Capture the cell that displays the provided text and extract its (x, y) central coordinate. 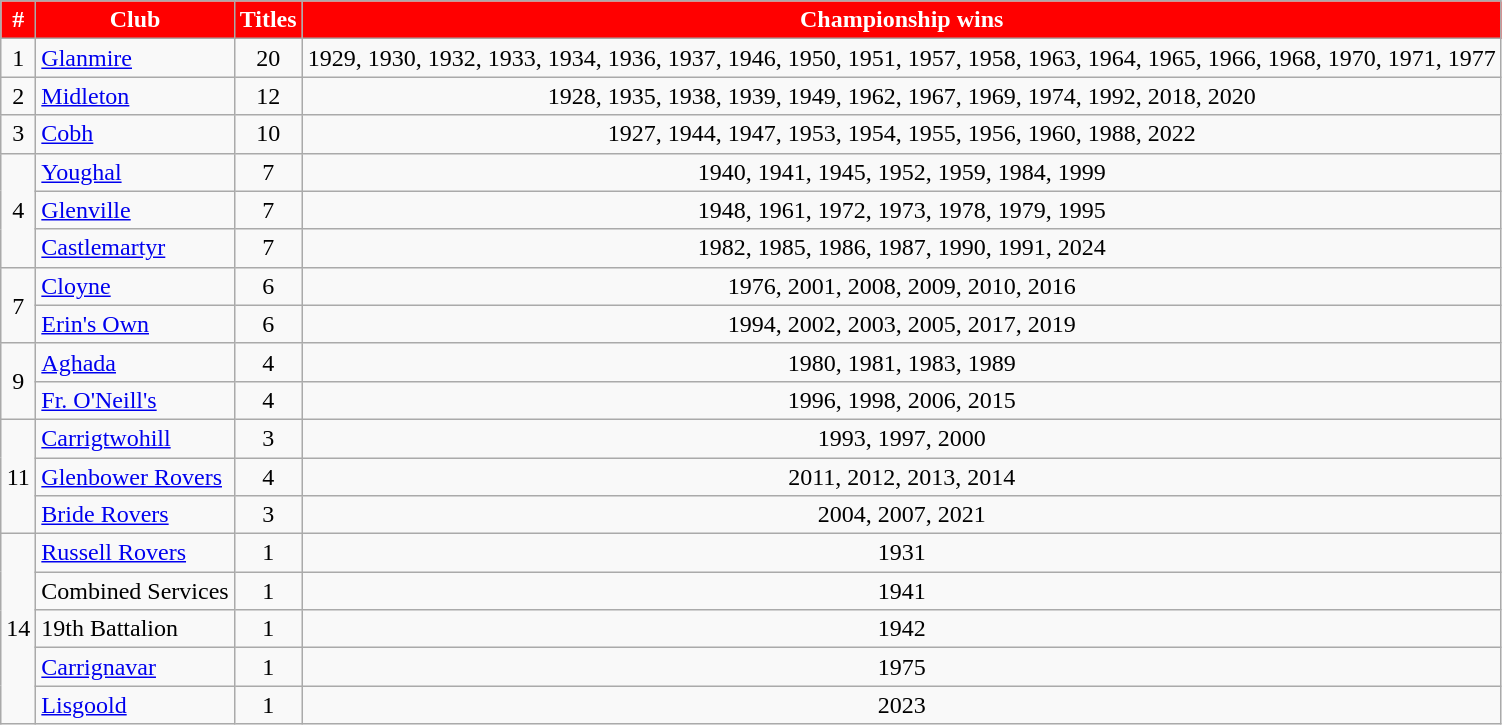
1993, 1997, 2000 (902, 438)
1928, 1935, 1938, 1939, 1949, 1962, 1967, 1969, 1974, 1992, 2018, 2020 (902, 96)
Glanmire (135, 58)
1931 (902, 553)
Championship wins (902, 20)
Titles (268, 20)
2023 (902, 705)
Cloyne (135, 286)
1994, 2002, 2003, 2005, 2017, 2019 (902, 324)
Carrignavar (135, 667)
Youghal (135, 172)
12 (268, 96)
1976, 2001, 2008, 2009, 2010, 2016 (902, 286)
10 (268, 134)
14 (18, 629)
9 (18, 381)
Carrigtwohill (135, 438)
Cobh (135, 134)
19th Battalion (135, 629)
1927, 1944, 1947, 1953, 1954, 1955, 1956, 1960, 1988, 2022 (902, 134)
Fr. O'Neill's (135, 400)
Russell Rovers (135, 553)
1996, 1998, 2006, 2015 (902, 400)
1975 (902, 667)
1980, 1981, 1983, 1989 (902, 362)
1942 (902, 629)
Erin's Own (135, 324)
1982, 1985, 1986, 1987, 1990, 1991, 2024 (902, 248)
1948, 1961, 1972, 1973, 1978, 1979, 1995 (902, 210)
Glenville (135, 210)
Glenbower Rovers (135, 477)
Club (135, 20)
Bride Rovers (135, 515)
Castlemartyr (135, 248)
Lisgoold (135, 705)
2011, 2012, 2013, 2014 (902, 477)
11 (18, 476)
Midleton (135, 96)
2004, 2007, 2021 (902, 515)
1929, 1930, 1932, 1933, 1934, 1936, 1937, 1946, 1950, 1951, 1957, 1958, 1963, 1964, 1965, 1966, 1968, 1970, 1971, 1977 (902, 58)
Aghada (135, 362)
# (18, 20)
20 (268, 58)
2 (18, 96)
1940, 1941, 1945, 1952, 1959, 1984, 1999 (902, 172)
1941 (902, 591)
Combined Services (135, 591)
